Determine the (X, Y) coordinate at the center of the cell enclosing the given text.  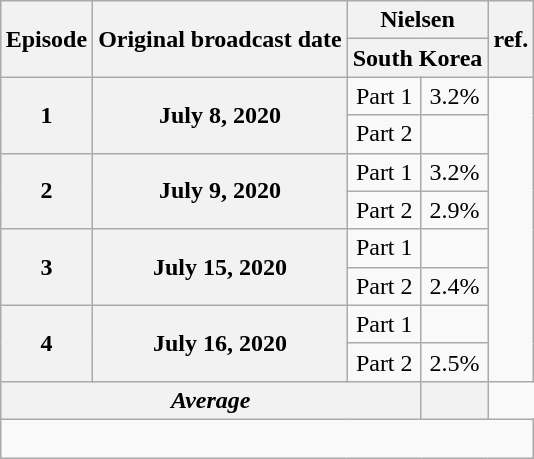
3 (46, 267)
2.4% (454, 286)
2 (46, 191)
July 16, 2020 (220, 343)
2.9% (454, 210)
July 15, 2020 (220, 267)
Original broadcast date (220, 39)
Episode (46, 39)
July 8, 2020 (220, 115)
South Korea (418, 58)
4 (46, 343)
2.5% (454, 362)
1 (46, 115)
ref. (511, 39)
July 9, 2020 (220, 191)
Nielsen (418, 20)
Average (210, 400)
